Identify which cell holds the provided text, then report its [x, y] central coordinate. 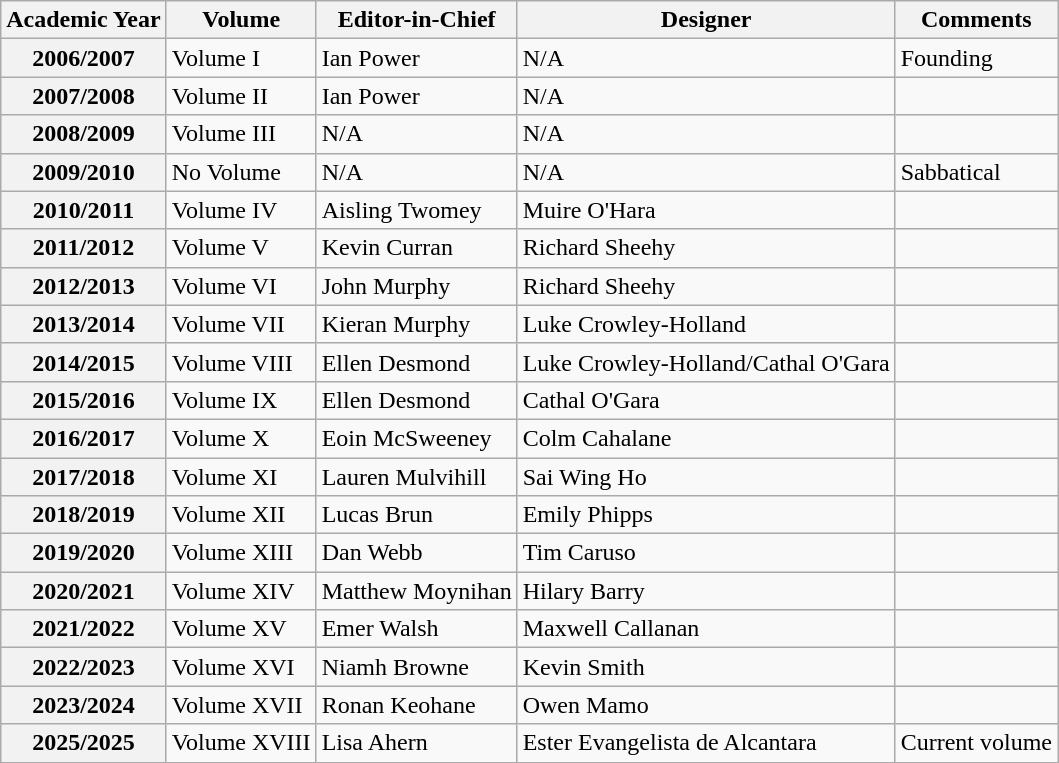
Volume IX [241, 400]
Volume I [241, 58]
2014/2015 [84, 362]
2021/2022 [84, 629]
John Murphy [416, 286]
Sabbatical [976, 172]
Kevin Smith [706, 667]
2006/2007 [84, 58]
2017/2018 [84, 477]
2010/2011 [84, 210]
Eoin McSweeney [416, 438]
2008/2009 [84, 134]
Comments [976, 20]
Current volume [976, 743]
Volume XVI [241, 667]
2022/2023 [84, 667]
Luke Crowley-Holland/Cathal O'Gara [706, 362]
Dan Webb [416, 553]
Niamh Browne [416, 667]
Kieran Murphy [416, 324]
Maxwell Callanan [706, 629]
Founding [976, 58]
Sai Wing Ho [706, 477]
Volume XVII [241, 705]
Lisa Ahern [416, 743]
Volume VI [241, 286]
Matthew Moynihan [416, 591]
Volume VII [241, 324]
Colm Cahalane [706, 438]
Aisling Twomey [416, 210]
Hilary Barry [706, 591]
Volume [241, 20]
2015/2016 [84, 400]
No Volume [241, 172]
2020/2021 [84, 591]
Luke Crowley-Holland [706, 324]
Volume IV [241, 210]
2011/2012 [84, 248]
Lucas Brun [416, 515]
Designer [706, 20]
2016/2017 [84, 438]
Volume V [241, 248]
2007/2008 [84, 96]
Volume II [241, 96]
Academic Year [84, 20]
2013/2014 [84, 324]
Editor-in-Chief [416, 20]
Lauren Mulvihill [416, 477]
Volume XVIII [241, 743]
Volume XV [241, 629]
Volume XI [241, 477]
2025/2025 [84, 743]
Volume X [241, 438]
Volume III [241, 134]
Ronan Keohane [416, 705]
Volume XIII [241, 553]
Owen Mamo [706, 705]
Volume XII [241, 515]
Cathal O'Gara [706, 400]
2009/2010 [84, 172]
Tim Caruso [706, 553]
Kevin Curran [416, 248]
Emily Phipps [706, 515]
Volume VIII [241, 362]
Emer Walsh [416, 629]
Volume XIV [241, 591]
2018/2019 [84, 515]
Ester Evangelista de Alcantara [706, 743]
2019/2020 [84, 553]
2012/2013 [84, 286]
2023/2024 [84, 705]
Muire O'Hara [706, 210]
